Find where the given text appears and provide that cell's center as (X, Y) coordinate. 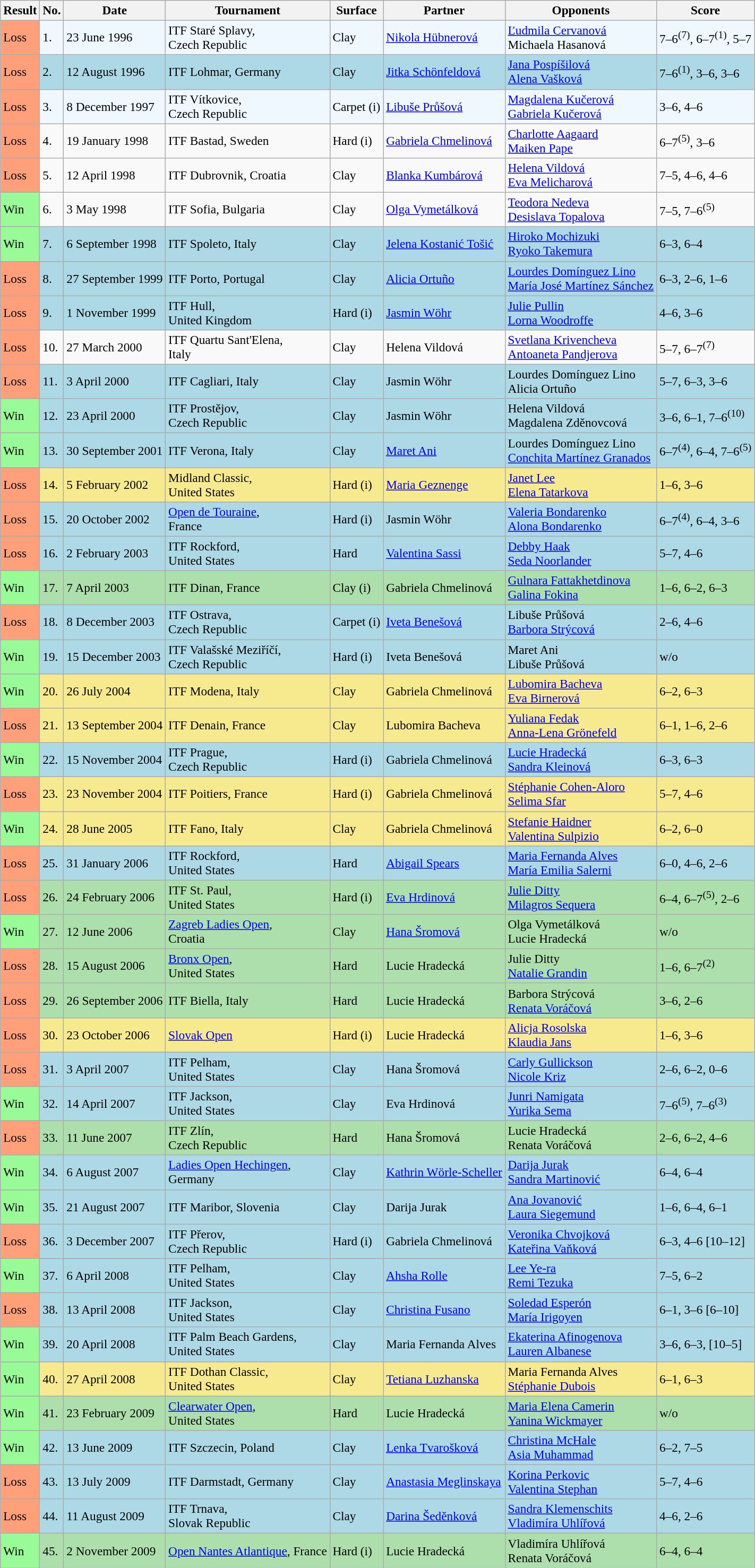
36. (52, 1241)
1. (52, 37)
25. (52, 863)
Lubomira Bacheva Eva Birnerová (581, 691)
Score (706, 10)
19 January 1998 (115, 140)
Ana Jovanović Laura Siegemund (581, 1207)
8 December 2003 (115, 622)
Ľudmila Cervanová Michaela Hasanová (581, 37)
Yuliana Fedak Anna-Lena Grönefeld (581, 725)
7. (52, 244)
20 October 2002 (115, 519)
Julie Pullin Lorna Woodroffe (581, 312)
10. (52, 347)
Gulnara Fattakhetdinova Galina Fokina (581, 588)
Korina Perkovic Valentina Stephan (581, 1482)
35. (52, 1207)
Helena Vildová (444, 347)
28. (52, 966)
3–6, 2–6 (706, 1000)
Midland Classic, United States (247, 484)
Stefanie Haidner Valentina Sulpizio (581, 828)
7–6(5), 7–6(3) (706, 1103)
Charlotte Aagaard Maiken Pape (581, 140)
23 June 1996 (115, 37)
Maret Ani Libuše Průšová (581, 656)
12 June 2006 (115, 931)
Date (115, 10)
15 December 2003 (115, 656)
41. (52, 1413)
2–6, 4–6 (706, 622)
3 December 2007 (115, 1241)
38. (52, 1310)
ITF Vítkovice, Czech Republic (247, 106)
ITF Prague, Czech Republic (247, 759)
Darina Šeděnková (444, 1516)
ITF Ostrava, Czech Republic (247, 622)
31. (52, 1069)
6. (52, 209)
27. (52, 931)
ITF Denain, France (247, 725)
Maria Geznenge (444, 484)
23. (52, 794)
ITF Přerov, Czech Republic (247, 1241)
Tetiana Luzhanska (444, 1379)
3. (52, 106)
Zagreb Ladies Open, Croatia (247, 931)
3–6, 4–6 (706, 106)
22. (52, 759)
Blanka Kumbárová (444, 175)
21. (52, 725)
Maria Fernanda Alves (444, 1344)
Partner (444, 10)
Result (20, 10)
ITF Valašské Meziříčí, Czech Republic (247, 656)
13. (52, 450)
Janet Lee Elena Tatarkova (581, 484)
6–2, 6–3 (706, 691)
Darija Jurak (444, 1207)
6 September 1998 (115, 244)
6–3, 6–3 (706, 759)
ITF Bastad, Sweden (247, 140)
11 August 2009 (115, 1516)
Olga Vymetálková Lucie Hradecká (581, 931)
37. (52, 1275)
2–6, 6–2, 0–6 (706, 1069)
Barbora Strýcová Renata Voráčová (581, 1000)
7–5, 4–6, 4–6 (706, 175)
23 February 2009 (115, 1413)
Christina McHale Asia Muhammad (581, 1447)
ITF Zlín, Czech Republic (247, 1138)
Lourdes Domínguez Lino Conchita Martínez Granados (581, 450)
26 September 2006 (115, 1000)
Julie Ditty Milagros Sequera (581, 897)
14. (52, 484)
Magdalena Kučerová Gabriela Kučerová (581, 106)
24. (52, 828)
ITF Dothan Classic, United States (247, 1379)
No. (52, 10)
Libuše Průšová Barbora Strýcová (581, 622)
Darija Jurak Sandra Martinović (581, 1172)
Slovak Open (247, 1035)
5–7, 6–3, 3–6 (706, 381)
1–6, 6–4, 6–1 (706, 1207)
6–3, 2–6, 1–6 (706, 278)
ITF Porto, Portugal (247, 278)
1–6, 6–7(2) (706, 966)
ITF Lohmar, Germany (247, 72)
ITF Verona, Italy (247, 450)
Helena Vildová Magdalena Zděnovcová (581, 416)
2 November 2009 (115, 1550)
6–1, 1–6, 2–6 (706, 725)
23 April 2000 (115, 416)
Abigail Spears (444, 863)
31 January 2006 (115, 863)
1 November 1999 (115, 312)
12 April 1998 (115, 175)
11 June 2007 (115, 1138)
26. (52, 897)
Open de Touraine, France (247, 519)
ITF Dinan, France (247, 588)
23 October 2006 (115, 1035)
ITF Poitiers, France (247, 794)
Soledad Esperón María Irigoyen (581, 1310)
4–6, 2–6 (706, 1516)
Anastasia Meglinskaya (444, 1482)
6–4, 6–7(5), 2–6 (706, 897)
5. (52, 175)
4. (52, 140)
Open Nantes Atlantique, France (247, 1550)
ITF Biella, Italy (247, 1000)
21 August 2007 (115, 1207)
23 November 2004 (115, 794)
6 April 2008 (115, 1275)
30 September 2001 (115, 450)
Lucie Hradecká Renata Voráčová (581, 1138)
Jelena Kostanić Tošić (444, 244)
Libuše Průšová (444, 106)
3–6, 6–1, 7–6(10) (706, 416)
12 August 1996 (115, 72)
9. (52, 312)
6–2, 6–0 (706, 828)
ITF Quartu Sant'Elena, Italy (247, 347)
3 April 2007 (115, 1069)
7–5, 7–6(5) (706, 209)
42. (52, 1447)
Ekaterina Afinogenova Lauren Albanese (581, 1344)
15. (52, 519)
13 June 2009 (115, 1447)
33. (52, 1138)
20. (52, 691)
2 February 2003 (115, 553)
18. (52, 622)
1–6, 6–2, 6–3 (706, 588)
44. (52, 1516)
20 April 2008 (115, 1344)
3 May 1998 (115, 209)
Maret Ani (444, 450)
13 July 2009 (115, 1482)
Svetlana Krivencheva Antoaneta Pandjerova (581, 347)
ITF Sofia, Bulgaria (247, 209)
13 September 2004 (115, 725)
3–6, 6–3, [10–5] (706, 1344)
Teodora Nedeva Desislava Topalova (581, 209)
15 August 2006 (115, 966)
Bronx Open, United States (247, 966)
ITF Staré Splavy, Czech Republic (247, 37)
Lucie Hradecká Sandra Kleinová (581, 759)
7–5, 6–2 (706, 1275)
ITF Maribor, Slovenia (247, 1207)
Hiroko Mochizuki Ryoko Takemura (581, 244)
24 February 2006 (115, 897)
30. (52, 1035)
ITF Hull, United Kingdom (247, 312)
Valeria Bondarenko Alona Bondarenko (581, 519)
3 April 2000 (115, 381)
7 April 2003 (115, 588)
Lee Ye-ra Remi Tezuka (581, 1275)
Jana Pospíšilová Alena Vašková (581, 72)
Ahsha Rolle (444, 1275)
6–7(5), 3–6 (706, 140)
Lourdes Domínguez Lino Alicia Ortuño (581, 381)
6–1, 6–3 (706, 1379)
Maria Elena Camerin Yanina Wickmayer (581, 1413)
6–2, 7–5 (706, 1447)
Clearwater Open, United States (247, 1413)
Helena Vildová Eva Melicharová (581, 175)
Alicja Rosolska Klaudia Jans (581, 1035)
29. (52, 1000)
11. (52, 381)
2. (52, 72)
ITF St. Paul, United States (247, 897)
Christina Fusano (444, 1310)
6 August 2007 (115, 1172)
26 July 2004 (115, 691)
Maria Fernanda Alves María Emilia Salerni (581, 863)
Nikola Hübnerová (444, 37)
Lenka Tvarošková (444, 1447)
27 September 1999 (115, 278)
12. (52, 416)
8. (52, 278)
19. (52, 656)
Jitka Schönfeldová (444, 72)
ITF Dubrovnik, Croatia (247, 175)
Alicia Ortuño (444, 278)
5–7, 6–7(7) (706, 347)
6–1, 3–6 [6–10] (706, 1310)
34. (52, 1172)
Junri Namigata Yurika Sema (581, 1103)
17. (52, 588)
Vladimíra Uhlířová Renata Voráčová (581, 1550)
Debby Haak Seda Noorlander (581, 553)
39. (52, 1344)
5 February 2002 (115, 484)
15 November 2004 (115, 759)
Sandra Klemenschits Vladimíra Uhlířová (581, 1516)
ITF Spoleto, Italy (247, 244)
ITF Cagliari, Italy (247, 381)
16. (52, 553)
6–7(4), 6–4, 3–6 (706, 519)
Kathrin Wörle-Scheller (444, 1172)
6–3, 4–6 [10–12] (706, 1241)
ITF Szczecin, Poland (247, 1447)
4–6, 3–6 (706, 312)
Clay (i) (357, 588)
ITF Trnava, Slovak Republic (247, 1516)
14 April 2007 (115, 1103)
Lubomira Bacheva (444, 725)
ITF Prostějov, Czech Republic (247, 416)
40. (52, 1379)
Surface (357, 10)
28 June 2005 (115, 828)
8 December 1997 (115, 106)
43. (52, 1482)
Valentina Sassi (444, 553)
6–0, 4–6, 2–6 (706, 863)
Carly Gullickson Nicole Kriz (581, 1069)
27 March 2000 (115, 347)
ITF Modena, Italy (247, 691)
27 April 2008 (115, 1379)
13 April 2008 (115, 1310)
7–6(1), 3–6, 3–6 (706, 72)
45. (52, 1550)
ITF Darmstadt, Germany (247, 1482)
Ladies Open Hechingen, Germany (247, 1172)
6–3, 6–4 (706, 244)
7–6(7), 6–7(1), 5–7 (706, 37)
Maria Fernanda Alves Stéphanie Dubois (581, 1379)
Julie Ditty Natalie Grandin (581, 966)
Olga Vymetálková (444, 209)
6–7(4), 6–4, 7–6(5) (706, 450)
Tournament (247, 10)
32. (52, 1103)
ITF Palm Beach Gardens, United States (247, 1344)
2–6, 6–2, 4–6 (706, 1138)
Lourdes Domínguez Lino María José Martínez Sánchez (581, 278)
Veronika Chvojková Kateřina Vaňková (581, 1241)
ITF Fano, Italy (247, 828)
Opponents (581, 10)
Stéphanie Cohen-Aloro Selima Sfar (581, 794)
